Search for the cell housing the specified text and yield its [X, Y] center coordinate. 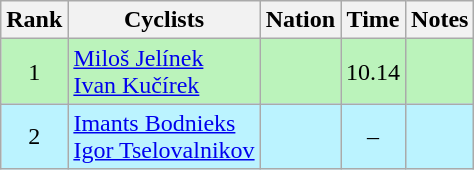
Cyclists [164, 20]
10.14 [374, 72]
2 [34, 136]
Imants BodnieksIgor Tselovalnikov [164, 136]
Miloš JelínekIvan Kučírek [164, 72]
Rank [34, 20]
Nation [300, 20]
Notes [440, 20]
1 [34, 72]
Time [374, 20]
– [374, 136]
